Identify which cell holds the provided text, then report its [X, Y] central coordinate. 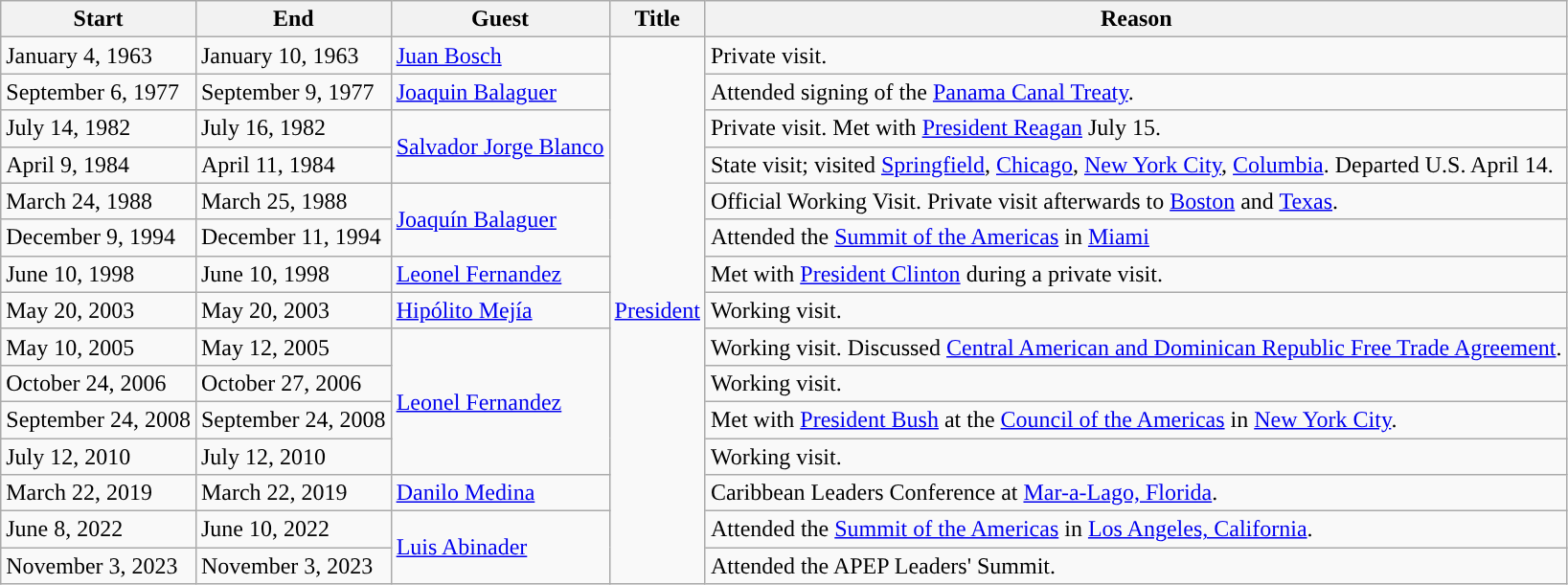
Joaquín Balaguer [500, 219]
March 24, 1988 [99, 201]
May 12, 2005 [293, 347]
May 10, 2005 [99, 347]
March 25, 1988 [293, 201]
Caribbean Leaders Conference at Mar-a-Lago, Florida. [1136, 493]
January 4, 1963 [99, 56]
Private visit. [1136, 56]
October 27, 2006 [293, 383]
April 11, 1984 [293, 165]
Title [657, 19]
Attended the Summit of the Americas in Los Angeles, California. [1136, 529]
September 6, 1977 [99, 92]
Attended the APEP Leaders' Summit. [1136, 566]
December 9, 1994 [99, 237]
Met with President Bush at the Council of the Americas in New York City. [1136, 419]
President [657, 310]
June 8, 2022 [99, 529]
Juan Bosch [500, 56]
Attended signing of the Panama Canal Treaty. [1136, 92]
Luis Abinader [500, 548]
End [293, 19]
September 9, 1977 [293, 92]
Salvador Jorge Blanco [500, 146]
Start [99, 19]
December 11, 1994 [293, 237]
July 14, 1982 [99, 128]
Guest [500, 19]
Danilo Medina [500, 493]
State visit; visited Springfield, Chicago, New York City, Columbia. Departed U.S. April 14. [1136, 165]
June 10, 2022 [293, 529]
January 10, 1963 [293, 56]
Hipólito Mejía [500, 310]
Met with President Clinton during a private visit. [1136, 274]
Working visit. Discussed Central American and Dominican Republic Free Trade Agreement. [1136, 347]
Attended the Summit of the Americas in Miami [1136, 237]
April 9, 1984 [99, 165]
July 16, 1982 [293, 128]
Private visit. Met with President Reagan July 15. [1136, 128]
October 24, 2006 [99, 383]
Joaquin Balaguer [500, 92]
Official Working Visit. Private visit afterwards to Boston and Texas. [1136, 201]
Reason [1136, 19]
